Identify which cell holds the provided text, then report its [x, y] central coordinate. 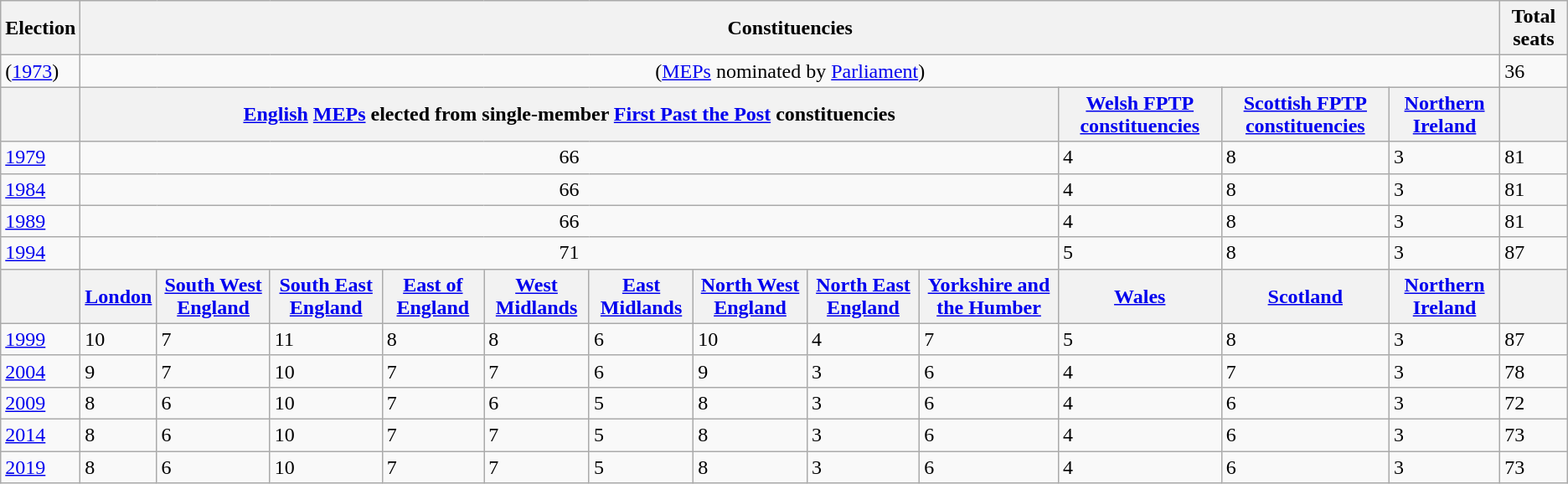
Yorkshire and the Humber [989, 296]
11 [326, 339]
West Midlands [537, 296]
(MEPs nominated by Parliament) [791, 71]
2009 [40, 403]
1989 [40, 221]
Election [40, 28]
East Midlands [641, 296]
Total seats [1534, 28]
36 [1534, 71]
1984 [40, 189]
Wales [1139, 296]
North West England [750, 296]
South West England [213, 296]
Constituencies [791, 28]
English MEPs elected from single-member First Past the Post constituencies [570, 114]
1994 [40, 253]
South East England [326, 296]
North East England [863, 296]
East of England [433, 296]
78 [1534, 371]
(1973) [40, 71]
Scottish FPTP constituencies [1305, 114]
1979 [40, 157]
London [119, 296]
Scotland [1305, 296]
71 [570, 253]
2014 [40, 435]
1999 [40, 339]
Welsh FPTP constituencies [1139, 114]
2004 [40, 371]
72 [1534, 403]
2019 [40, 466]
